Search for the cell housing the specified text and yield its [x, y] center coordinate. 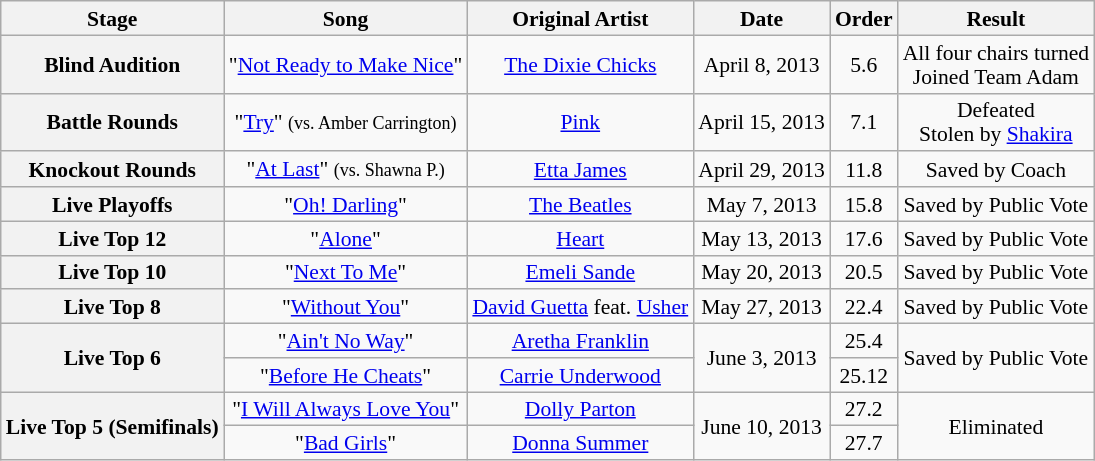
Pink [580, 122]
Blind Audition [112, 64]
"Not Ready to Make Nice" [346, 64]
Live Top 6 [112, 358]
Etta James [580, 170]
Battle Rounds [112, 122]
May 7, 2013 [762, 204]
The Beatles [580, 204]
Live Top 8 [112, 307]
"Oh! Darling" [346, 204]
Live Top 10 [112, 272]
April 8, 2013 [762, 64]
27.2 [864, 409]
"Bad Girls" [346, 443]
15.8 [864, 204]
"Alone" [346, 238]
Result [996, 18]
May 20, 2013 [762, 272]
Live Top 12 [112, 238]
"Try" (vs. Amber Carrington) [346, 122]
Emeli Sande [580, 272]
Knockout Rounds [112, 170]
25.12 [864, 375]
April 15, 2013 [762, 122]
7.1 [864, 122]
"Before He Cheats" [346, 375]
June 3, 2013 [762, 358]
May 27, 2013 [762, 307]
Live Playoffs [112, 204]
"Next To Me" [346, 272]
Eliminated [996, 426]
"I Will Always Love You" [346, 409]
Aretha Franklin [580, 341]
"Without You" [346, 307]
May 13, 2013 [762, 238]
17.6 [864, 238]
Original Artist [580, 18]
25.4 [864, 341]
Heart [580, 238]
Song [346, 18]
April 29, 2013 [762, 170]
David Guetta feat. Usher [580, 307]
The Dixie Chicks [580, 64]
20.5 [864, 272]
"Ain't No Way" [346, 341]
Live Top 5 (Semifinals) [112, 426]
June 10, 2013 [762, 426]
Donna Summer [580, 443]
Saved by Coach [996, 170]
Dolly Parton [580, 409]
All four chairs turnedJoined Team Adam [996, 64]
"At Last" (vs. Shawna P.) [346, 170]
5.6 [864, 64]
Stage [112, 18]
11.8 [864, 170]
22.4 [864, 307]
DefeatedStolen by Shakira [996, 122]
Date [762, 18]
Order [864, 18]
27.7 [864, 443]
Carrie Underwood [580, 375]
